Capture the cell that displays the provided text and extract its (X, Y) central coordinate. 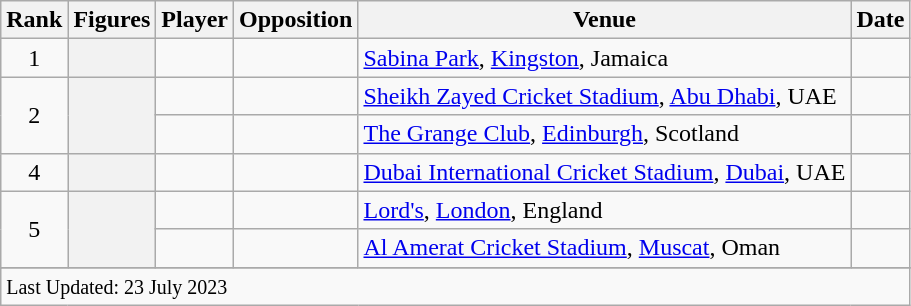
The Grange Club, Edinburgh, Scotland (604, 134)
4 (34, 172)
Player (195, 20)
Rank (34, 20)
Date (880, 20)
Figures (112, 20)
2 (34, 115)
Sabina Park, Kingston, Jamaica (604, 58)
5 (34, 229)
Last Updated: 23 July 2023 (456, 286)
Al Amerat Cricket Stadium, Muscat, Oman (604, 248)
Venue (604, 20)
1 (34, 58)
Dubai International Cricket Stadium, Dubai, UAE (604, 172)
Sheikh Zayed Cricket Stadium, Abu Dhabi, UAE (604, 96)
Opposition (296, 20)
Lord's, London, England (604, 210)
